Locate the cell with the specified text and output its [x, y] center coordinate. 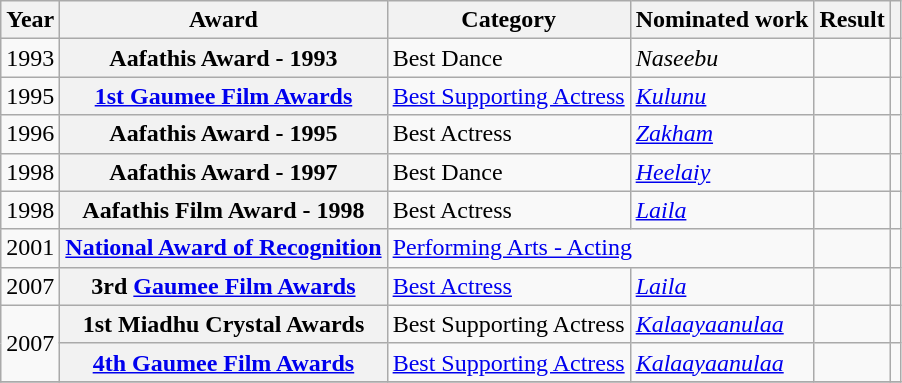
1st Gaumee Film Awards [224, 96]
Category [508, 20]
Naseebu [722, 58]
Aafathis Award - 1993 [224, 58]
Result [852, 20]
Award [224, 20]
Nominated work [722, 20]
Performing Arts - Acting [600, 248]
Heelaiy [722, 172]
Year [30, 20]
National Award of Recognition [224, 248]
1995 [30, 96]
2001 [30, 248]
Aafathis Film Award - 1998 [224, 210]
Aafathis Award - 1995 [224, 134]
4th Gaumee Film Awards [224, 362]
Aafathis Award - 1997 [224, 172]
Zakham [722, 134]
3rd Gaumee Film Awards [224, 286]
Kulunu [722, 96]
1996 [30, 134]
1st Miadhu Crystal Awards [224, 324]
1993 [30, 58]
